Find where the given text appears and provide that cell's center as [x, y] coordinate. 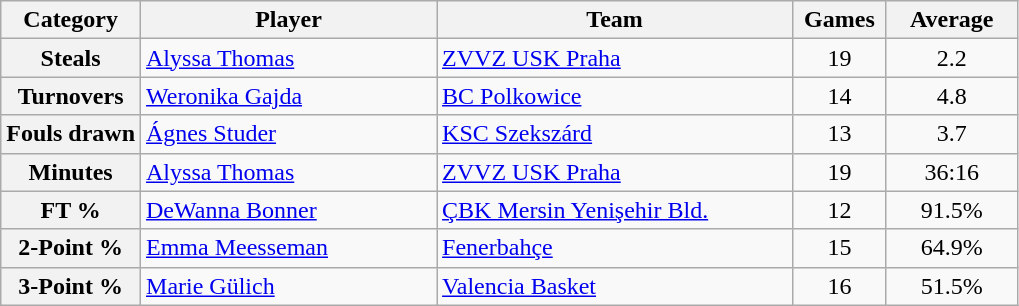
Ágnes Studer [289, 134]
Valencia Basket [615, 286]
2-Point % [71, 248]
4.8 [952, 96]
16 [840, 286]
51.5% [952, 286]
Player [289, 20]
Weronika Gajda [289, 96]
3-Point % [71, 286]
3.7 [952, 134]
12 [840, 210]
2.2 [952, 58]
91.5% [952, 210]
Category [71, 20]
15 [840, 248]
Minutes [71, 172]
ÇBK Mersin Yenişehir Bld. [615, 210]
Emma Meesseman [289, 248]
Turnovers [71, 96]
Steals [71, 58]
Marie Gülich [289, 286]
FT % [71, 210]
Fenerbahçe [615, 248]
36:16 [952, 172]
DeWanna Bonner [289, 210]
64.9% [952, 248]
Fouls drawn [71, 134]
KSC Szekszárd [615, 134]
Average [952, 20]
13 [840, 134]
14 [840, 96]
Games [840, 20]
BC Polkowice [615, 96]
Team [615, 20]
